Output the [X, Y] coordinate of the center of the cell containing the given text.  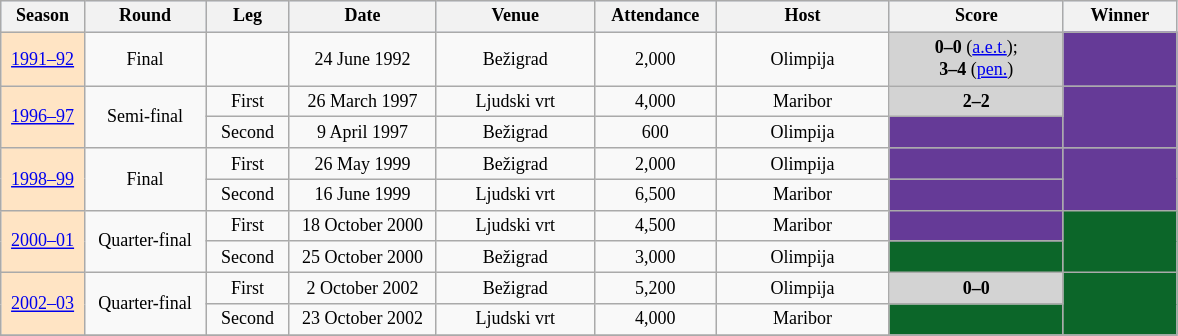
Host [803, 16]
0–0 (a.e.t.); 3–4 (pen.) [976, 59]
0–0 [976, 288]
Semi-final [144, 117]
Season [43, 16]
Round [144, 16]
24 June 1992 [362, 59]
5,200 [656, 288]
26 May 1999 [362, 164]
2002–03 [43, 304]
23 October 2002 [362, 320]
1996–97 [43, 117]
18 October 2000 [362, 226]
6,500 [656, 194]
26 March 1997 [362, 102]
Attendance [656, 16]
25 October 2000 [362, 256]
Date [362, 16]
1991–92 [43, 59]
Leg [248, 16]
2 October 2002 [362, 288]
Venue [516, 16]
2–2 [976, 102]
Winner [1120, 16]
Score [976, 16]
600 [656, 132]
16 June 1999 [362, 194]
9 April 1997 [362, 132]
2000–01 [43, 241]
3,000 [656, 256]
4,500 [656, 226]
1998–99 [43, 179]
